Return the [x, y] coordinate for the center point of the cell that contains the specified text.  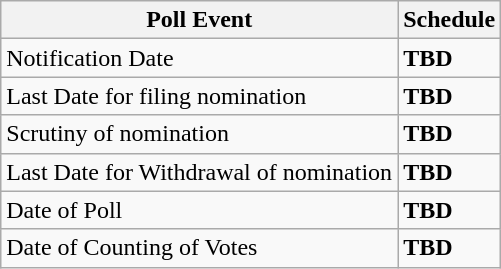
Scrutiny of nomination [200, 134]
Last Date for filing nomination [200, 96]
Date of Poll [200, 210]
Date of Counting of Votes [200, 248]
Schedule [450, 20]
Notification Date [200, 58]
Poll Event [200, 20]
Last Date for Withdrawal of nomination [200, 172]
